From the cell containing the given text, extract its center point as [X, Y] coordinate. 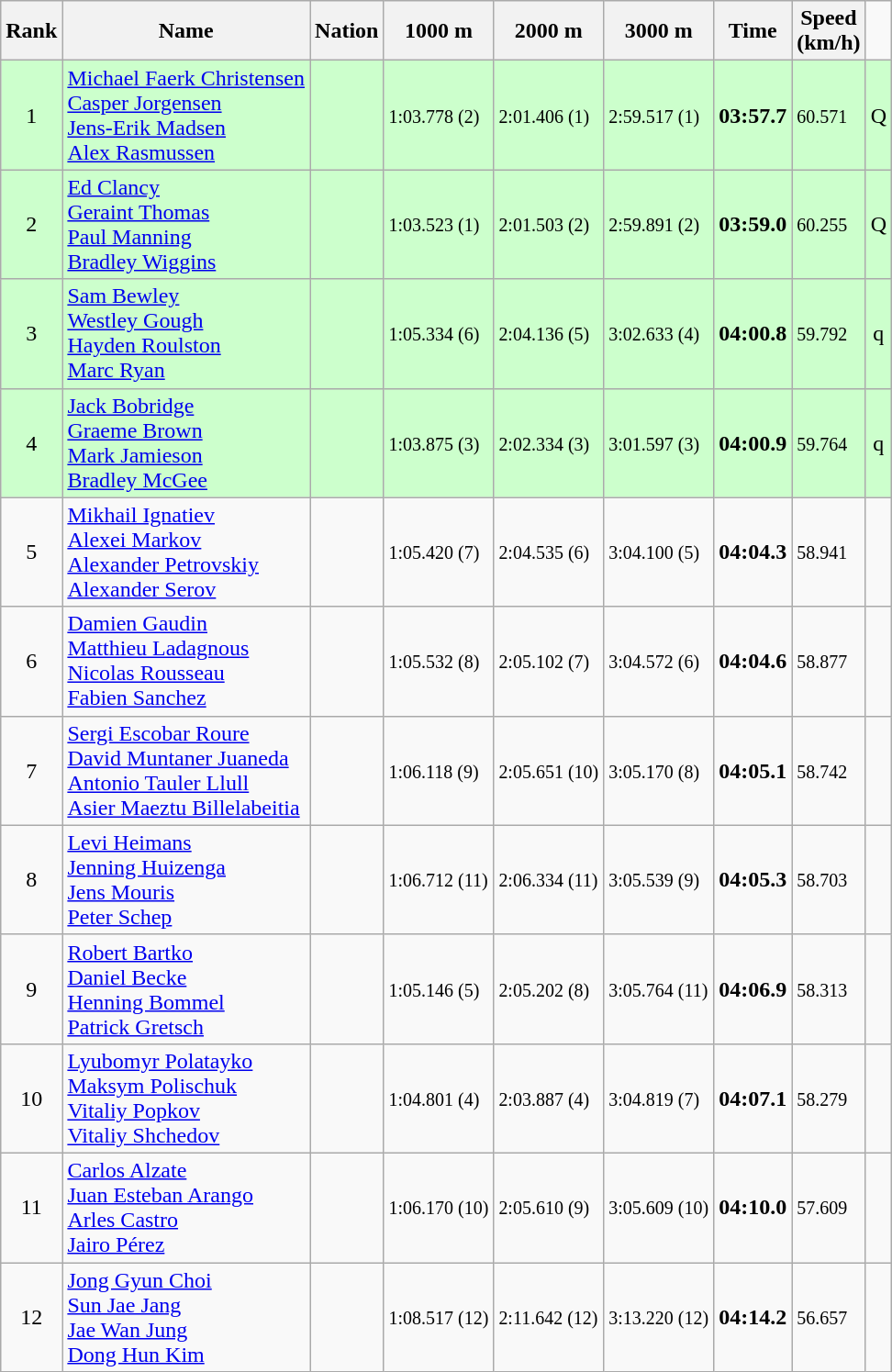
1:05.420 (7) [439, 552]
Rank [31, 31]
60.255 [829, 224]
2:01.503 (2) [549, 224]
3:02.633 (4) [659, 334]
Nation [347, 31]
3:13.220 (12) [659, 1318]
Sergi Escobar RoureDavid Muntaner JuanedaAntonio Tauler LlullAsier Maeztu Billelabeitia [186, 771]
Lyubomyr PolataykoMaksym PolischukVitaliy PopkovVitaliy Shchedov [186, 1098]
10 [31, 1098]
2:05.651 (10) [549, 771]
58.703 [829, 879]
1:06.170 (10) [439, 1208]
3:05.539 (9) [659, 879]
59.792 [829, 334]
Damien GaudinMatthieu LadagnousNicolas RousseauFabien Sanchez [186, 661]
58.742 [829, 771]
Michael Faerk ChristensenCasper JorgensenJens-Erik MadsenAlex Rasmussen [186, 116]
2:06.334 (11) [549, 879]
6 [31, 661]
3:04.100 (5) [659, 552]
Robert BartkoDaniel BeckeHenning BommelPatrick Gretsch [186, 989]
3:05.170 (8) [659, 771]
04:10.0 [753, 1208]
4 [31, 442]
57.609 [829, 1208]
1:03.875 (3) [439, 442]
12 [31, 1318]
3:04.572 (6) [659, 661]
Ed ClancyGeraint ThomasPaul ManningBradley Wiggins [186, 224]
7 [31, 771]
2:01.406 (1) [549, 116]
04:04.3 [753, 552]
Carlos AlzateJuan Esteban ArangoArles CastroJairo Pérez [186, 1208]
04:00.9 [753, 442]
Mikhail IgnatievAlexei MarkovAlexander PetrovskiyAlexander Serov [186, 552]
2:02.334 (3) [549, 442]
2000 m [549, 31]
1:08.517 (12) [439, 1318]
Time [753, 31]
3:01.597 (3) [659, 442]
Jong Gyun ChoiSun Jae JangJae Wan JungDong Hun Kim [186, 1318]
2 [31, 224]
1:03.523 (1) [439, 224]
Jack BobridgeGraeme BrownMark JamiesonBradley McGee [186, 442]
58.877 [829, 661]
04:07.1 [753, 1098]
Name [186, 31]
04:05.3 [753, 879]
2:59.891 (2) [659, 224]
3000 m [659, 31]
Sam BewleyWestley GoughHayden RoulstonMarc Ryan [186, 334]
2:05.202 (8) [549, 989]
1:05.334 (6) [439, 334]
60.571 [829, 116]
9 [31, 989]
5 [31, 552]
1:04.801 (4) [439, 1098]
1 [31, 116]
2:03.887 (4) [549, 1098]
8 [31, 879]
1000 m [439, 31]
58.279 [829, 1098]
04:00.8 [753, 334]
1:06.712 (11) [439, 879]
1:06.118 (9) [439, 771]
1:03.778 (2) [439, 116]
03:59.0 [753, 224]
56.657 [829, 1318]
04:14.2 [753, 1318]
3:05.764 (11) [659, 989]
2:59.517 (1) [659, 116]
2:05.610 (9) [549, 1208]
59.764 [829, 442]
2:05.102 (7) [549, 661]
3:05.609 (10) [659, 1208]
2:04.535 (6) [549, 552]
03:57.7 [753, 116]
58.313 [829, 989]
11 [31, 1208]
Speed(km/h) [829, 31]
3 [31, 334]
04:04.6 [753, 661]
04:05.1 [753, 771]
1:05.532 (8) [439, 661]
2:11.642 (12) [549, 1318]
58.941 [829, 552]
04:06.9 [753, 989]
2:04.136 (5) [549, 334]
1:05.146 (5) [439, 989]
3:04.819 (7) [659, 1098]
Levi HeimansJenning HuizengaJens MourisPeter Schep [186, 879]
